Capture the cell that displays the provided text and extract its (x, y) central coordinate. 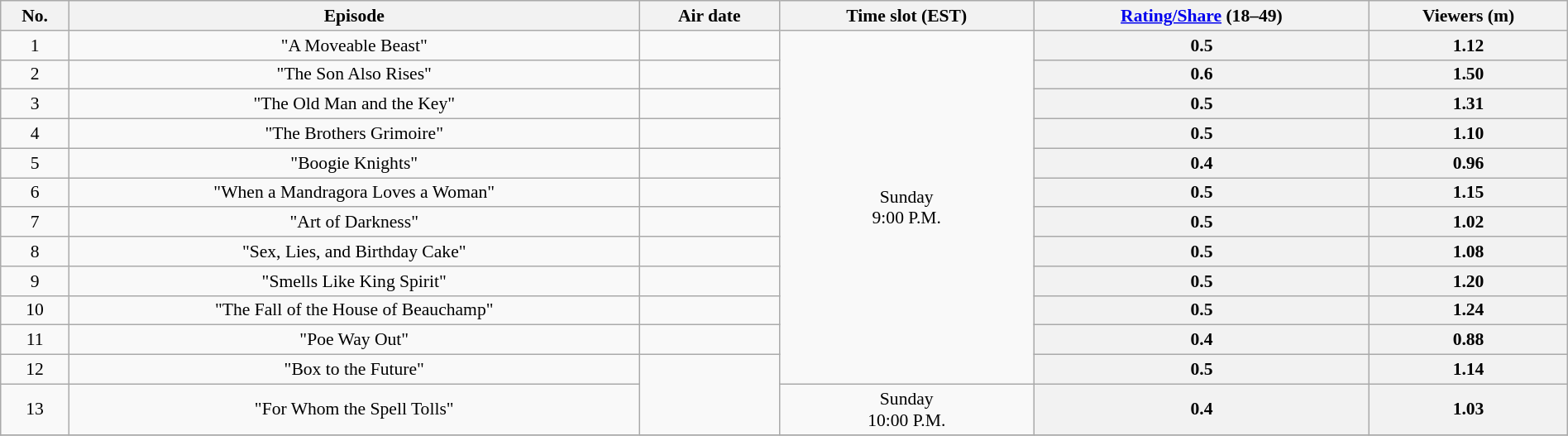
5 (35, 163)
Sunday9:00 P.M. (906, 208)
4 (35, 134)
1.02 (1469, 223)
"The Fall of the House of Beauchamp" (354, 310)
0.96 (1469, 163)
"For Whom the Spell Tolls" (354, 409)
9 (35, 281)
0.88 (1469, 340)
1.15 (1469, 193)
Rating/Share (18–49) (1202, 16)
0.6 (1202, 74)
1.20 (1469, 281)
"Box to the Future" (354, 370)
13 (35, 409)
1 (35, 46)
"Art of Darkness" (354, 223)
8 (35, 252)
1.10 (1469, 134)
"When a Mandragora Loves a Woman" (354, 193)
3 (35, 104)
12 (35, 370)
Time slot (EST) (906, 16)
"The Old Man and the Key" (354, 104)
No. (35, 16)
Episode (354, 16)
1.14 (1469, 370)
1.12 (1469, 46)
Viewers (m) (1469, 16)
"The Son Also Rises" (354, 74)
"Boogie Knights" (354, 163)
6 (35, 193)
10 (35, 310)
"Smells Like King Spirit" (354, 281)
1.31 (1469, 104)
Sunday 10:00 P.M. (906, 409)
11 (35, 340)
"A Moveable Beast" (354, 46)
1.08 (1469, 252)
7 (35, 223)
"Poe Way Out" (354, 340)
2 (35, 74)
1.24 (1469, 310)
"Sex, Lies, and Birthday Cake" (354, 252)
"The Brothers Grimoire" (354, 134)
Air date (710, 16)
1.03 (1469, 409)
1.50 (1469, 74)
